Detect which cell encompasses the target text, then output its (X, Y) center coordinate. 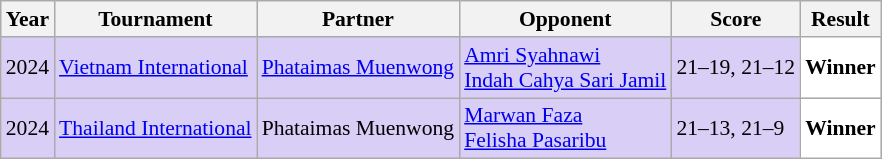
Tournament (156, 19)
21–19, 21–12 (736, 68)
Result (840, 19)
Year (28, 19)
Partner (358, 19)
Amri Syahnawi Indah Cahya Sari Jamil (565, 68)
21–13, 21–9 (736, 128)
Marwan Faza Felisha Pasaribu (565, 128)
Score (736, 19)
Thailand International (156, 128)
Vietnam International (156, 68)
Opponent (565, 19)
